Pinpoint the cell where the given text exists, returning its [X, Y] midpoint coordinate. 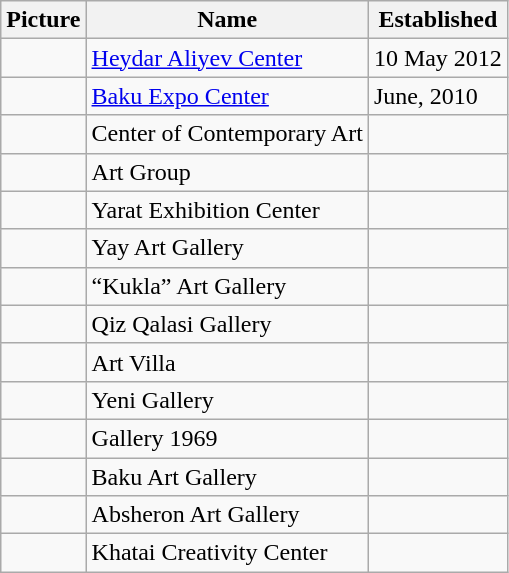
Name [227, 20]
Picture [44, 20]
Art Group [227, 172]
Baku Art Gallery [227, 477]
June, 2010 [438, 96]
Yarat Exhibition Center [227, 210]
Gallery 1969 [227, 438]
10 May 2012 [438, 58]
Khatai Creativity Center [227, 553]
Absheron Art Gallery [227, 515]
Yeni Gallery [227, 400]
Baku Expo Center [227, 96]
Art Villa [227, 362]
Established [438, 20]
Qiz Qalasi Gallery [227, 324]
“Kukla” Art Gallery [227, 286]
Center of Contemporary Art [227, 134]
Yay Art Gallery [227, 248]
Heydar Aliyev Center [227, 58]
